Locate the cell with the specified text and output its (x, y) center coordinate. 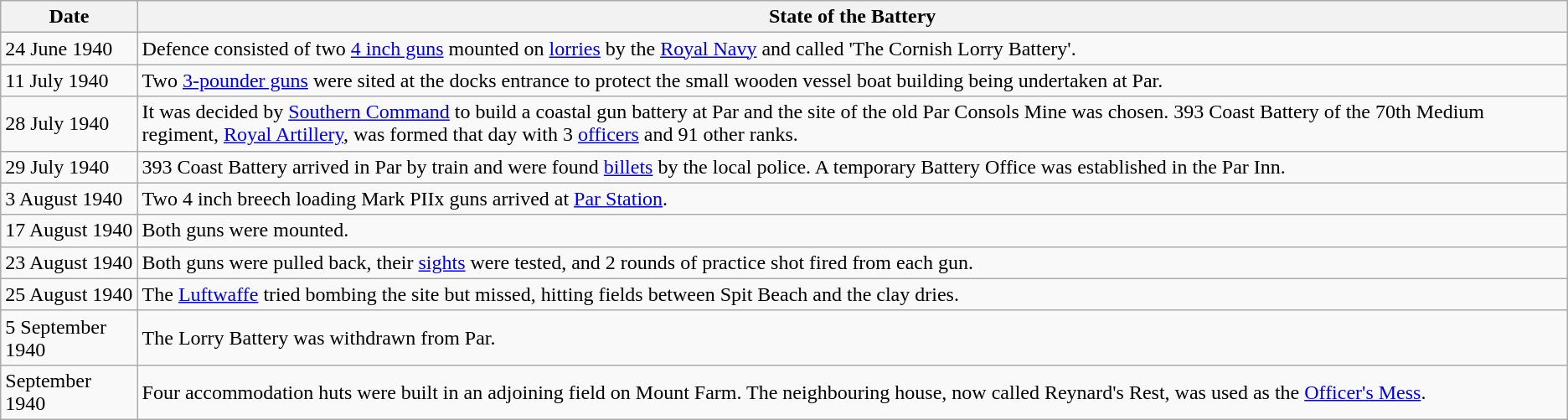
23 August 1940 (69, 262)
5 September 1940 (69, 337)
25 August 1940 (69, 294)
3 August 1940 (69, 199)
Both guns were pulled back, their sights were tested, and 2 rounds of practice shot fired from each gun. (853, 262)
29 July 1940 (69, 167)
The Lorry Battery was withdrawn from Par. (853, 337)
Date (69, 17)
17 August 1940 (69, 231)
State of the Battery (853, 17)
The Luftwaffe tried bombing the site but missed, hitting fields between Spit Beach and the clay dries. (853, 294)
Both guns were mounted. (853, 231)
28 July 1940 (69, 124)
Two 3-pounder guns were sited at the docks entrance to protect the small wooden vessel boat building being undertaken at Par. (853, 80)
September 1940 (69, 392)
11 July 1940 (69, 80)
Defence consisted of two 4 inch guns mounted on lorries by the Royal Navy and called 'The Cornish Lorry Battery'. (853, 49)
24 June 1940 (69, 49)
Two 4 inch breech loading Mark PIIx guns arrived at Par Station. (853, 199)
393 Coast Battery arrived in Par by train and were found billets by the local police. A temporary Battery Office was established in the Par Inn. (853, 167)
